Pinpoint the cell where the given text exists, returning its (X, Y) midpoint coordinate. 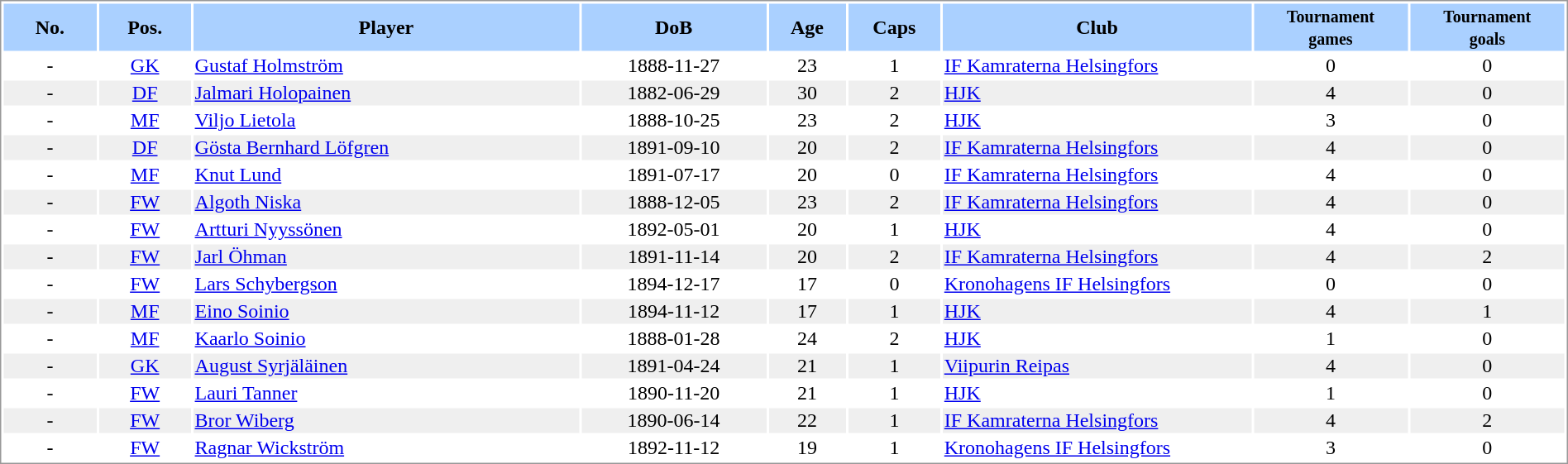
Viljo Lietola (386, 120)
Pos. (145, 26)
1891-07-17 (674, 175)
1894-12-17 (674, 284)
1891-09-10 (674, 148)
Player (386, 26)
Ragnar Wickström (386, 447)
Artturi Nyyssönen (386, 229)
Knut Lund (386, 175)
Tournamentgames (1331, 26)
Lauri Tanner (386, 393)
Kaarlo Soinio (386, 338)
1892-05-01 (674, 229)
Eino Soinio (386, 312)
Bror Wiberg (386, 421)
1888-11-27 (674, 65)
Tournamentgoals (1487, 26)
19 (807, 447)
Algoth Niska (386, 203)
August Syrjäläinen (386, 366)
DoB (674, 26)
1882-06-29 (674, 93)
30 (807, 93)
Gösta Bernhard Löfgren (386, 148)
No. (50, 26)
1894-11-12 (674, 312)
1892-11-12 (674, 447)
Viipurin Reipas (1097, 366)
1888-10-25 (674, 120)
Jalmari Holopainen (386, 93)
1888-12-05 (674, 203)
1891-11-14 (674, 257)
Jarl Öhman (386, 257)
Caps (895, 26)
1888-01-28 (674, 338)
22 (807, 421)
1891-04-24 (674, 366)
24 (807, 338)
1890-06-14 (674, 421)
Gustaf Holmström (386, 65)
Age (807, 26)
1890-11-20 (674, 393)
Club (1097, 26)
Lars Schybergson (386, 284)
